Search for the cell housing the specified text and yield its [x, y] center coordinate. 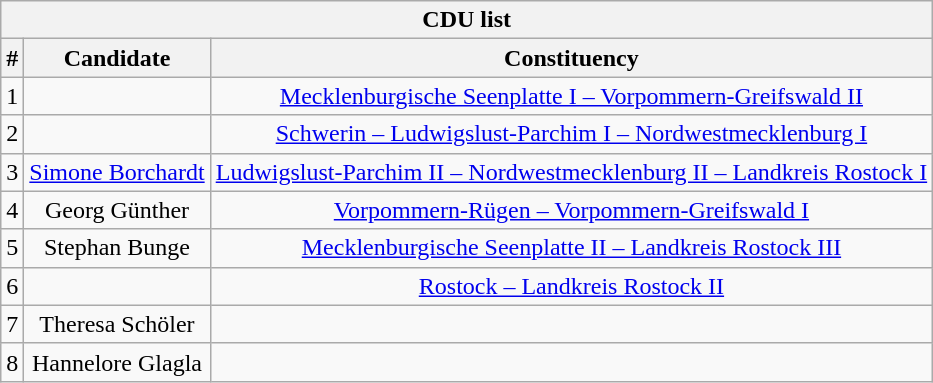
Ludwigslust-Parchim II – Nordwestmecklenburg II – Landkreis Rostock I [571, 172]
Schwerin – Ludwigslust-Parchim I – Nordwestmecklenburg I [571, 134]
Vorpommern-Rügen – Vorpommern-Greifswald I [571, 210]
Theresa Schöler [117, 324]
Candidate [117, 58]
8 [12, 362]
1 [12, 96]
CDU list [467, 20]
4 [12, 210]
Constituency [571, 58]
Georg Günther [117, 210]
Mecklenburgische Seenplatte II – Landkreis Rostock III [571, 248]
6 [12, 286]
# [12, 58]
Mecklenburgische Seenplatte I – Vorpommern-Greifswald II [571, 96]
7 [12, 324]
5 [12, 248]
3 [12, 172]
Simone Borchardt [117, 172]
2 [12, 134]
Hannelore Glagla [117, 362]
Rostock – Landkreis Rostock II [571, 286]
Stephan Bunge [117, 248]
